Detect which cell encompasses the target text, then output its [x, y] center coordinate. 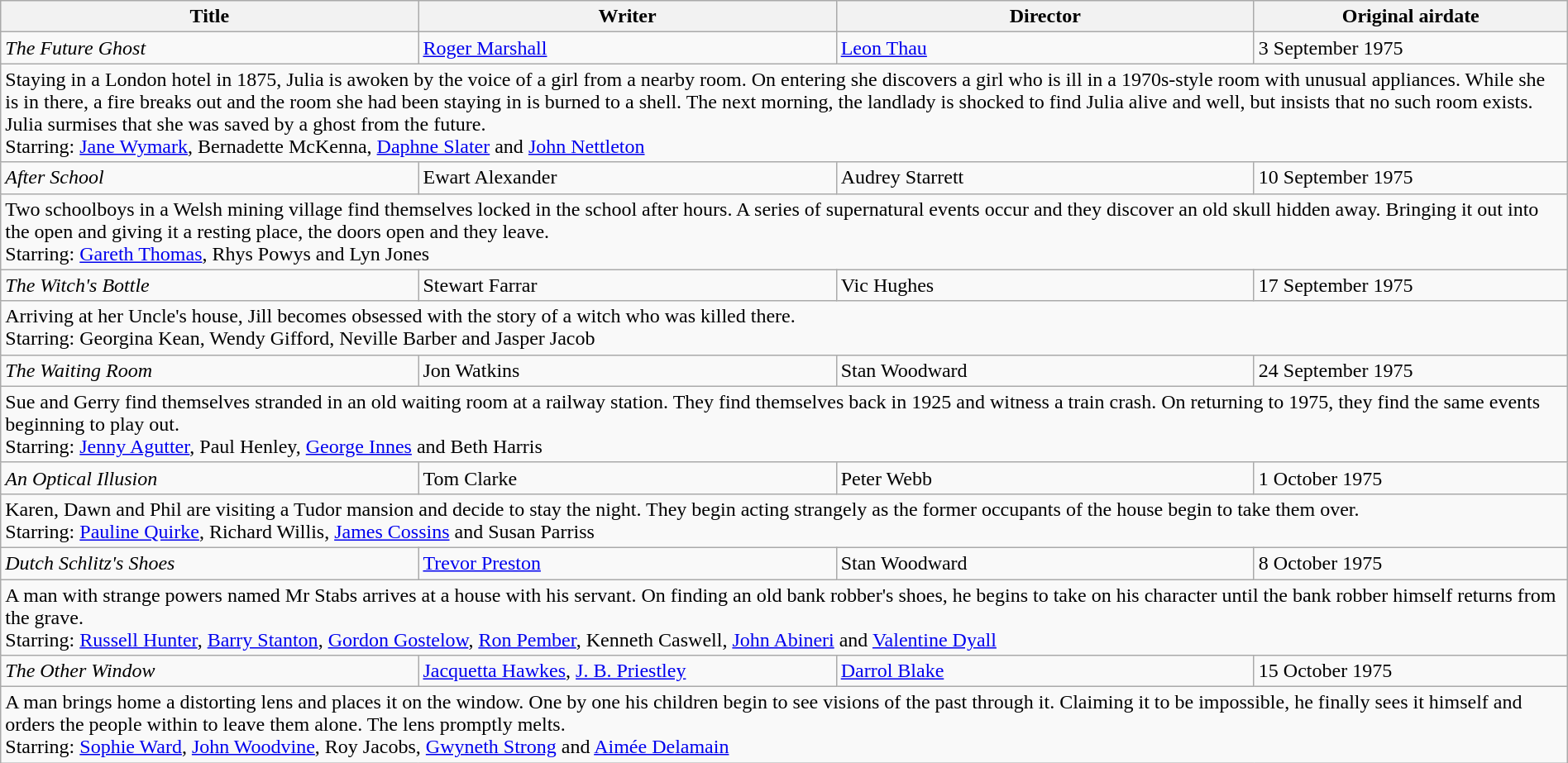
Audrey Starrett [1045, 178]
Writer [627, 17]
Title [210, 17]
Stewart Farrar [627, 285]
Leon Thau [1045, 48]
15 October 1975 [1411, 671]
8 October 1975 [1411, 563]
Director [1045, 17]
The Other Window [210, 671]
The Waiting Room [210, 370]
Roger Marshall [627, 48]
17 September 1975 [1411, 285]
Darrol Blake [1045, 671]
Original airdate [1411, 17]
3 September 1975 [1411, 48]
Peter Webb [1045, 478]
Trevor Preston [627, 563]
The Future Ghost [210, 48]
Tom Clarke [627, 478]
Dutch Schlitz's Shoes [210, 563]
10 September 1975 [1411, 178]
Jacquetta Hawkes, J. B. Priestley [627, 671]
1 October 1975 [1411, 478]
Vic Hughes [1045, 285]
Ewart Alexander [627, 178]
The Witch's Bottle [210, 285]
An Optical Illusion [210, 478]
24 September 1975 [1411, 370]
Jon Watkins [627, 370]
After School [210, 178]
